For the text-containing cell, return its midpoint in (X, Y) coordinate format. 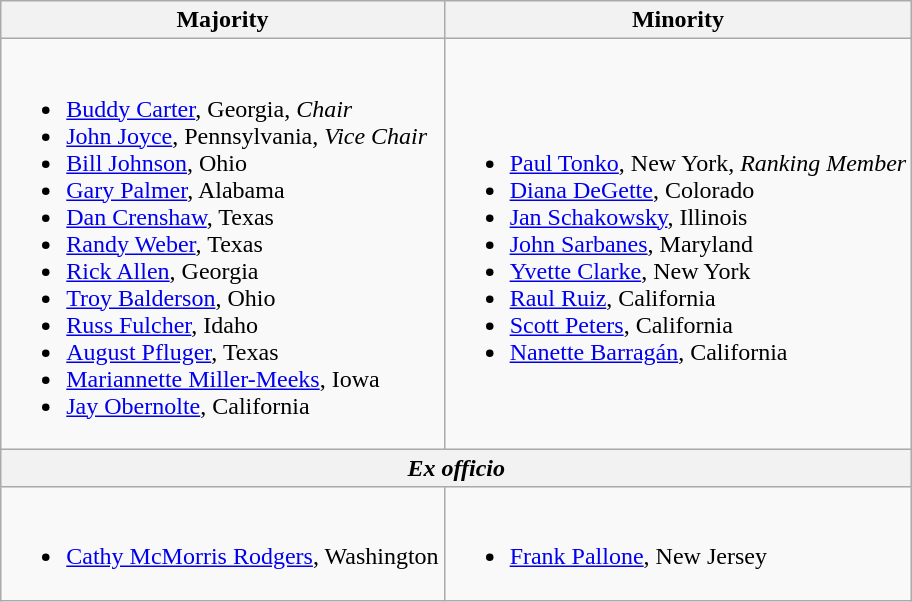
Frank Pallone, New Jersey (678, 544)
Majority (222, 20)
Cathy McMorris Rodgers, Washington (222, 544)
Minority (678, 20)
Ex officio (456, 468)
